Scan for the cell matching the given text and deliver its [X, Y] coordinate at center. 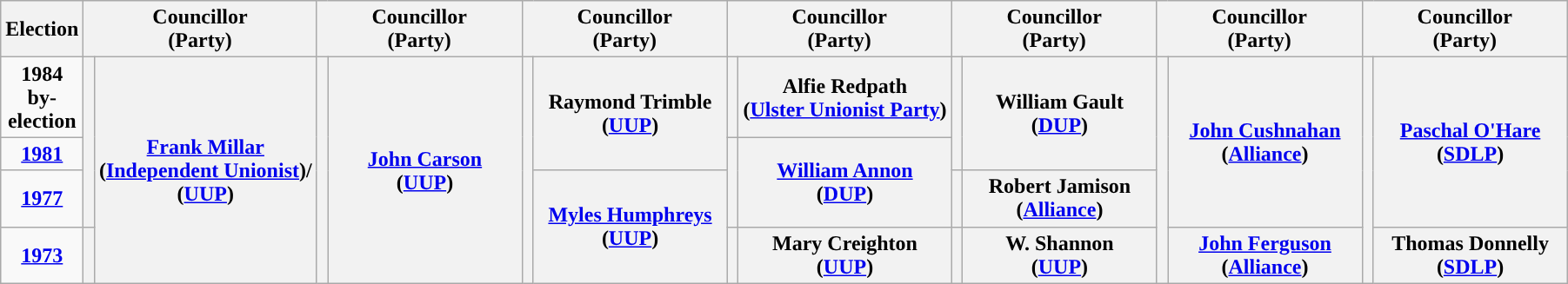
John Cushnahan (Alliance) [1265, 142]
Mary Creighton (UUP) [845, 255]
Election [42, 30]
William Gault (DUP) [1060, 114]
John Carson (UUP) [425, 170]
Paschal O'Hare (SDLP) [1471, 142]
Frank Millar (Independent Unionist)/ (UUP) [205, 170]
Thomas Donnelly (SDLP) [1471, 255]
1984 by-election [42, 97]
William Annon (DUP) [845, 182]
1981 [42, 154]
W. Shannon (UUP) [1060, 255]
Alfie Redpath (Ulster Unionist Party) [845, 97]
John Ferguson (Alliance) [1265, 255]
Robert Jamison (Alliance) [1060, 198]
1973 [42, 255]
Raymond Trimble (UUP) [631, 114]
1977 [42, 198]
Myles Humphreys (UUP) [631, 227]
